For the text-containing cell, return its midpoint in [x, y] coordinate format. 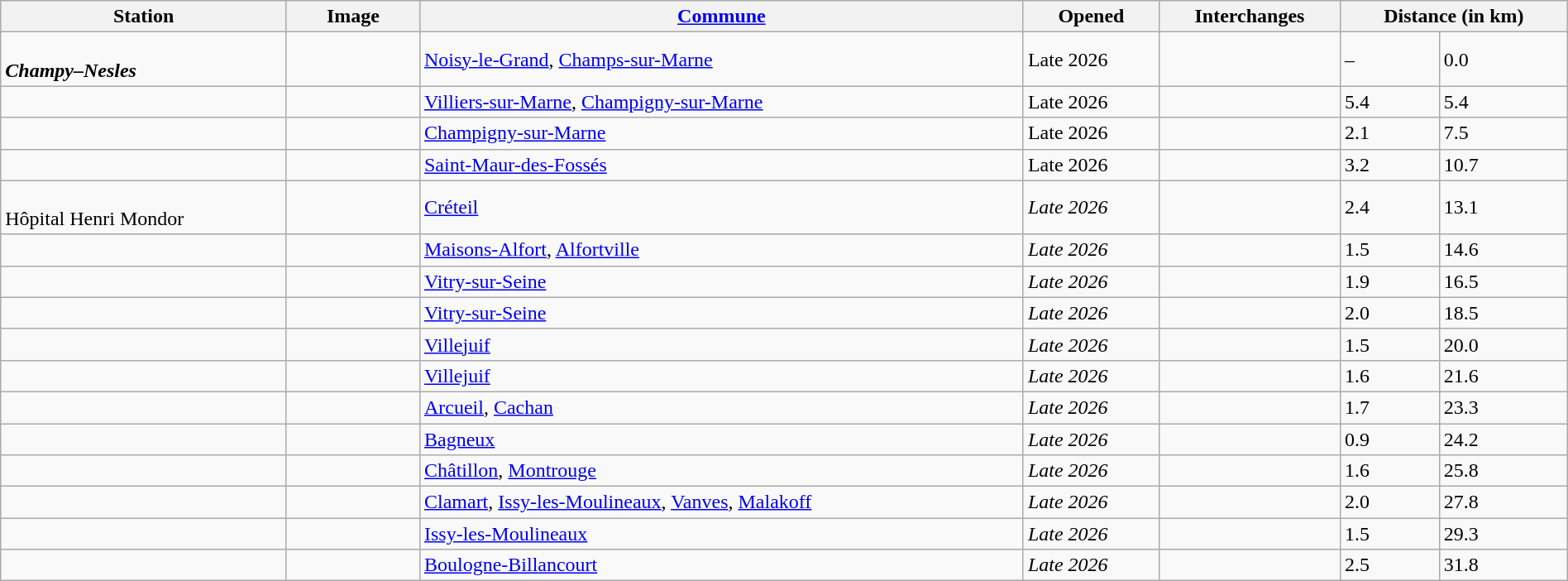
Interchanges [1249, 17]
13.1 [1503, 207]
14.6 [1503, 250]
Station [144, 17]
Noisy-le-Grand, Champs-sur-Marne [721, 60]
Bagneux [721, 439]
7.5 [1503, 133]
Saint-Maur-des-Fossés [721, 165]
3.2 [1390, 165]
Boulogne-Billancourt [721, 565]
1.9 [1390, 281]
10.7 [1503, 165]
29.3 [1503, 534]
31.8 [1503, 565]
16.5 [1503, 281]
23.3 [1503, 407]
Opened [1091, 17]
2.4 [1390, 207]
Distance (in km) [1454, 17]
21.6 [1503, 376]
Image [352, 17]
2.1 [1390, 133]
Champigny-sur-Marne [721, 133]
Commune [721, 17]
Issy-les-Moulineaux [721, 534]
25.8 [1503, 471]
Hôpital Henri Mondor [144, 207]
Arcueil, Cachan [721, 407]
2.5 [1390, 565]
– [1390, 60]
18.5 [1503, 313]
24.2 [1503, 439]
Champy–Nesles [144, 60]
Villiers-sur-Marne, Champigny-sur-Marne [721, 102]
Clamart, Issy-les-Moulineaux, Vanves, Malakoff [721, 502]
Châtillon, Montrouge [721, 471]
27.8 [1503, 502]
1.7 [1390, 407]
Maisons-Alfort, Alfortville [721, 250]
Créteil [721, 207]
20.0 [1503, 344]
0.0 [1503, 60]
0.9 [1390, 439]
